Return [X, Y] of the center of cell containing provided text 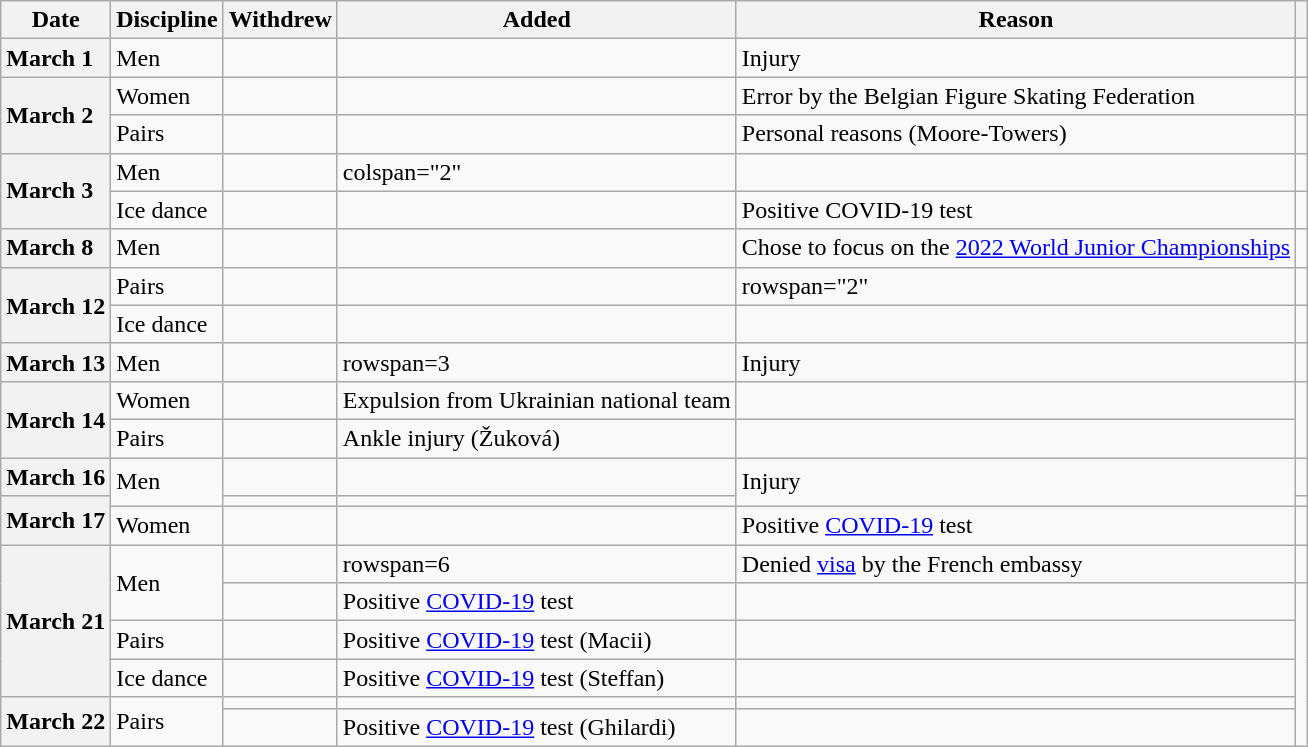
March 8 [56, 248]
March 17 [56, 520]
March 22 [56, 722]
rowspan="2" [1016, 286]
Reason [1016, 20]
Positive COVID-19 test (Macii) [536, 640]
Denied visa by the French embassy [1016, 564]
Positive COVID-19 test (Ghilardi) [536, 727]
Personal reasons (Moore-Towers) [1016, 134]
March 21 [56, 621]
Positive COVID-19 test (Steffan) [536, 678]
Added [536, 20]
March 1 [56, 58]
March 2 [56, 115]
Withdrew [280, 20]
Chose to focus on the 2022 World Junior Championships [1016, 248]
March 12 [56, 305]
rowspan=3 [536, 362]
rowspan=6 [536, 564]
colspan="2" [536, 172]
Expulsion from Ukrainian national team [536, 400]
Discipline [167, 20]
March 16 [56, 477]
Ankle injury (Žuková) [536, 438]
March 14 [56, 419]
Error by the Belgian Figure Skating Federation [1016, 96]
March 13 [56, 362]
Date [56, 20]
March 3 [56, 191]
